Search for the cell housing the specified text and yield its [X, Y] center coordinate. 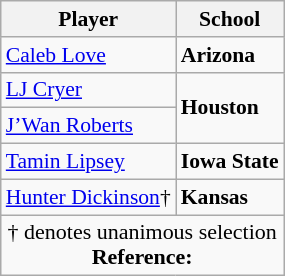
Tamin Lipsey [88, 162]
Houston [230, 108]
Player [88, 19]
Hunter Dickinson† [88, 197]
Arizona [230, 55]
LJ Cryer [88, 90]
Caleb Love [88, 55]
School [230, 19]
† denotes unanimous selectionReference: [142, 246]
Kansas [230, 197]
J’Wan Roberts [88, 126]
Iowa State [230, 162]
